For the text-containing cell, return its midpoint in [x, y] coordinate format. 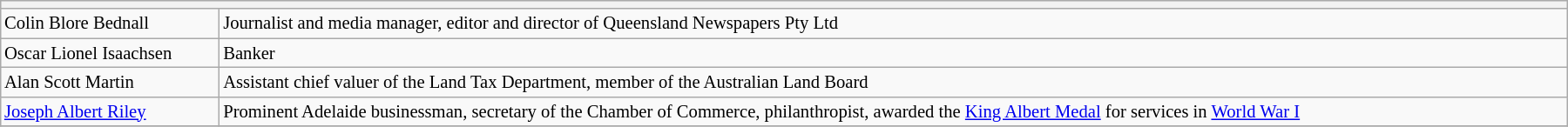
Journalist and media manager, editor and director of Queensland Newspapers Pty Ltd [893, 23]
Banker [893, 53]
Alan Scott Martin [110, 83]
Prominent Adelaide businessman, secretary of the Chamber of Commerce, philanthropist, awarded the King Albert Medal for services in World War I [893, 111]
Colin Blore Bednall [110, 23]
Oscar Lionel Isaachsen [110, 53]
Assistant chief valuer of the Land Tax Department, member of the Australian Land Board [893, 83]
Joseph Albert Riley [110, 111]
